Detect which cell encompasses the target text, then output its (X, Y) center coordinate. 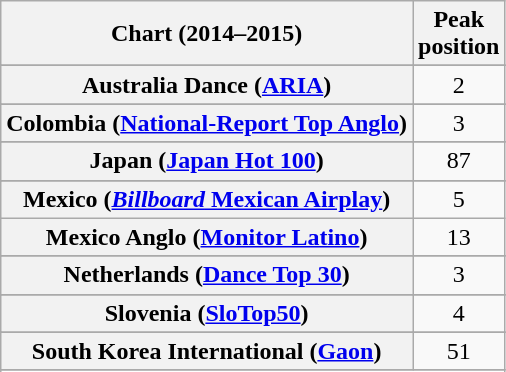
5 (459, 199)
Mexico (Billboard Mexican Airplay) (207, 199)
Colombia (National-Report Top Anglo) (207, 123)
13 (459, 237)
Chart (2014–2015) (207, 34)
Australia Dance (ARIA) (207, 85)
Japan (Japan Hot 100) (207, 161)
2 (459, 85)
4 (459, 313)
Netherlands (Dance Top 30) (207, 275)
South Korea International (Gaon) (207, 351)
Peakposition (459, 34)
Mexico Anglo (Monitor Latino) (207, 237)
51 (459, 351)
87 (459, 161)
Slovenia (SloTop50) (207, 313)
